Locate the cell with the specified text and output its (X, Y) center coordinate. 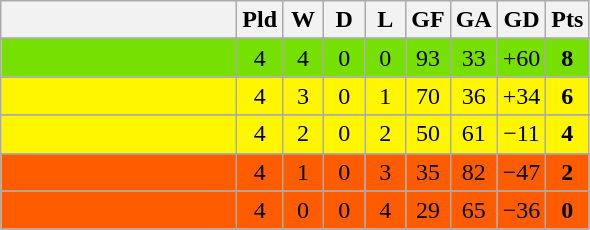
82 (474, 172)
W (304, 20)
29 (428, 210)
Pts (568, 20)
Pld (260, 20)
70 (428, 96)
−36 (522, 210)
8 (568, 58)
GD (522, 20)
35 (428, 172)
65 (474, 210)
36 (474, 96)
GA (474, 20)
50 (428, 134)
L (386, 20)
33 (474, 58)
93 (428, 58)
−47 (522, 172)
GF (428, 20)
61 (474, 134)
+60 (522, 58)
−11 (522, 134)
D (344, 20)
6 (568, 96)
+34 (522, 96)
